Pinpoint the cell where the given text exists, returning its (x, y) midpoint coordinate. 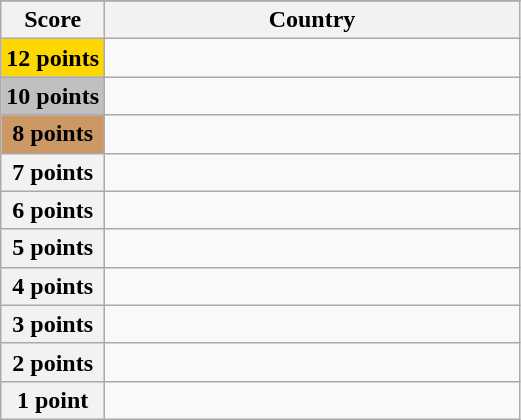
3 points (53, 324)
12 points (53, 58)
5 points (53, 248)
2 points (53, 362)
8 points (53, 134)
7 points (53, 172)
4 points (53, 286)
Score (53, 20)
Country (312, 20)
1 point (53, 400)
10 points (53, 96)
6 points (53, 210)
